Identify which cell holds the provided text, then report its (X, Y) central coordinate. 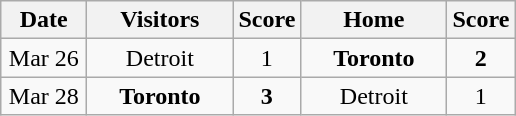
3 (267, 96)
Visitors (160, 20)
Mar 28 (44, 96)
Date (44, 20)
Mar 26 (44, 58)
2 (481, 58)
Home (374, 20)
